Scan for the cell matching the given text and deliver its [X, Y] coordinate at center. 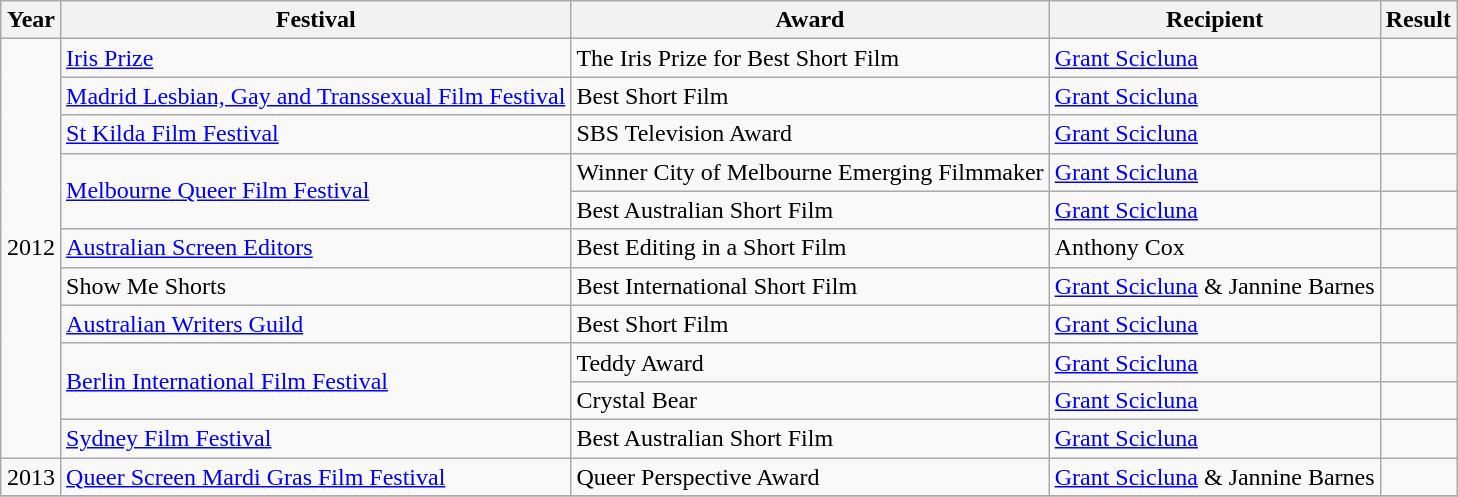
Award [810, 20]
Anthony Cox [1214, 248]
Iris Prize [316, 58]
The Iris Prize for Best Short Film [810, 58]
Best International Short Film [810, 286]
2012 [30, 248]
Show Me Shorts [316, 286]
Winner City of Melbourne Emerging Filmmaker [810, 172]
Queer Screen Mardi Gras Film Festival [316, 477]
Best Editing in a Short Film [810, 248]
Berlin International Film Festival [316, 381]
2013 [30, 477]
Melbourne Queer Film Festival [316, 191]
Festival [316, 20]
Queer Perspective Award [810, 477]
Result [1418, 20]
Crystal Bear [810, 400]
SBS Television Award [810, 134]
Sydney Film Festival [316, 438]
Recipient [1214, 20]
Australian Screen Editors [316, 248]
St Kilda Film Festival [316, 134]
Teddy Award [810, 362]
Australian Writers Guild [316, 324]
Madrid Lesbian, Gay and Transsexual Film Festival [316, 96]
Year [30, 20]
